For the text-containing cell, return its midpoint in (X, Y) coordinate format. 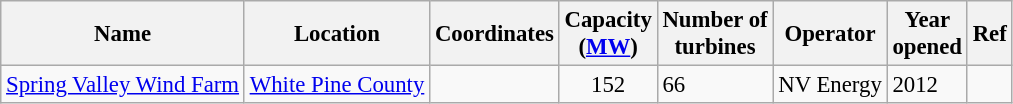
Ref (990, 34)
Name (123, 34)
66 (715, 85)
Location (336, 34)
2012 (927, 85)
152 (608, 85)
Yearopened (927, 34)
Spring Valley Wind Farm (123, 85)
NV Energy (830, 85)
White Pine County (336, 85)
Number ofturbines (715, 34)
Capacity(MW) (608, 34)
Coordinates (495, 34)
Operator (830, 34)
